Provide the (X, Y) coordinate of the cell's center where the given text is located.  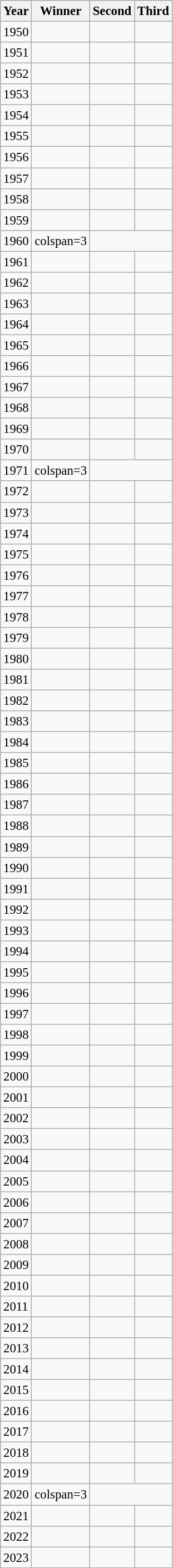
1955 (16, 136)
2023 (16, 1557)
2018 (16, 1453)
1968 (16, 408)
1952 (16, 74)
1978 (16, 617)
1993 (16, 930)
1967 (16, 387)
1998 (16, 1035)
2003 (16, 1139)
2000 (16, 1077)
1970 (16, 450)
1966 (16, 366)
2008 (16, 1244)
1958 (16, 199)
1976 (16, 575)
1991 (16, 889)
2017 (16, 1432)
1992 (16, 909)
Year (16, 11)
2012 (16, 1327)
2022 (16, 1536)
1951 (16, 53)
2005 (16, 1181)
1953 (16, 94)
1989 (16, 847)
Third (154, 11)
Winner (61, 11)
1960 (16, 241)
1956 (16, 157)
1994 (16, 952)
1962 (16, 283)
1984 (16, 743)
1954 (16, 116)
1977 (16, 596)
2013 (16, 1348)
1997 (16, 1014)
1969 (16, 429)
1975 (16, 554)
1961 (16, 262)
1987 (16, 805)
1963 (16, 303)
2019 (16, 1474)
1957 (16, 178)
1995 (16, 972)
1979 (16, 638)
1988 (16, 826)
1983 (16, 721)
1964 (16, 325)
2009 (16, 1265)
1973 (16, 512)
2011 (16, 1307)
2002 (16, 1118)
1971 (16, 471)
2021 (16, 1516)
2010 (16, 1286)
1985 (16, 763)
2015 (16, 1390)
1999 (16, 1056)
1981 (16, 680)
1982 (16, 701)
1980 (16, 659)
2020 (16, 1495)
2001 (16, 1098)
1950 (16, 32)
1974 (16, 534)
1959 (16, 220)
2016 (16, 1411)
2006 (16, 1202)
1972 (16, 492)
2004 (16, 1161)
1996 (16, 993)
2007 (16, 1223)
1965 (16, 345)
2014 (16, 1370)
1990 (16, 868)
Second (112, 11)
1986 (16, 784)
